Return [X, Y] of the center of cell containing provided text 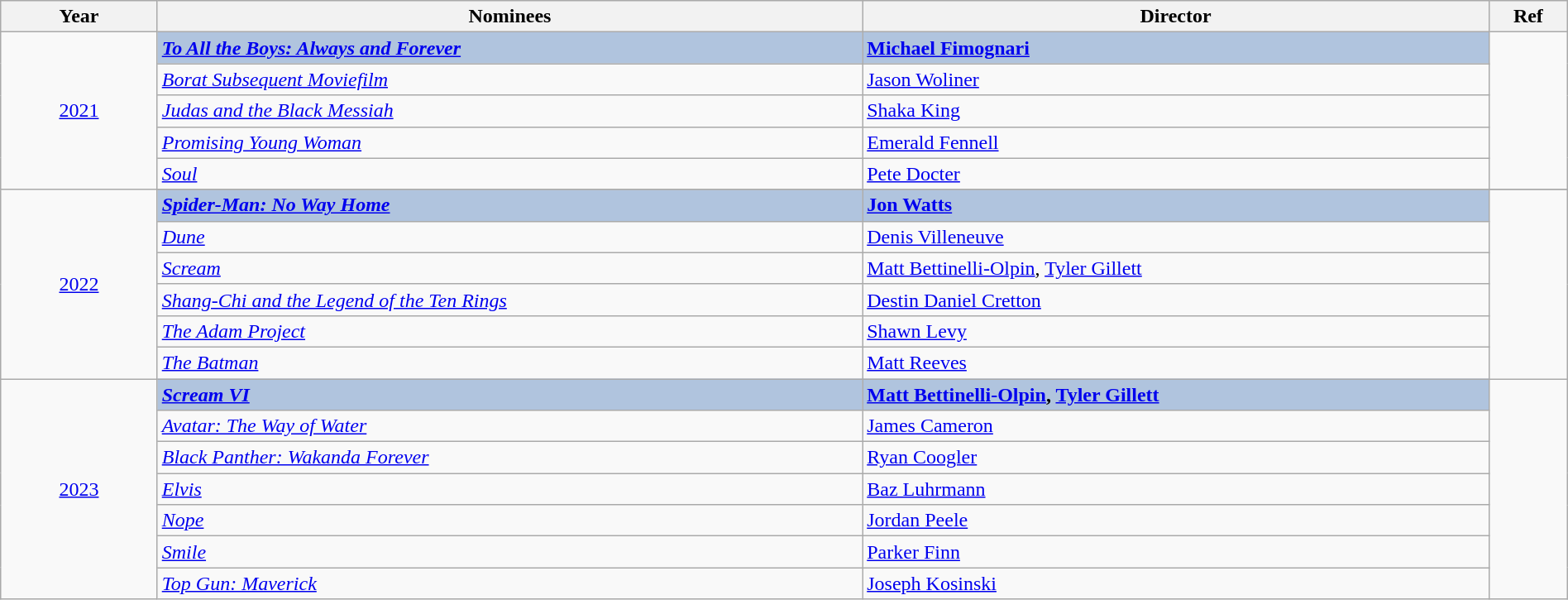
Director [1176, 17]
Ref [1528, 17]
To All the Boys: Always and Forever [509, 48]
Shawn Levy [1176, 331]
Nominees [509, 17]
James Cameron [1176, 426]
Destin Daniel Cretton [1176, 300]
Smile [509, 552]
Jon Watts [1176, 205]
2022 [79, 284]
2023 [79, 489]
Soul [509, 174]
Pete Docter [1176, 174]
The Batman [509, 362]
Avatar: The Way of Water [509, 426]
Emerald Fennell [1176, 142]
Shaka King [1176, 111]
Scream [509, 268]
Ryan Coogler [1176, 458]
2021 [79, 111]
Parker Finn [1176, 552]
Michael Fimognari [1176, 48]
Denis Villeneuve [1176, 237]
Scream VI [509, 395]
Shang-Chi and the Legend of the Ten Rings [509, 300]
Baz Luhrmann [1176, 489]
Spider-Man: No Way Home [509, 205]
Matt Reeves [1176, 362]
The Adam Project [509, 331]
Promising Young Woman [509, 142]
Judas and the Black Messiah [509, 111]
Elvis [509, 489]
Jason Woliner [1176, 79]
Nope [509, 521]
Borat Subsequent Moviefilm [509, 79]
Year [79, 17]
Top Gun: Maverick [509, 583]
Black Panther: Wakanda Forever [509, 458]
Jordan Peele [1176, 521]
Dune [509, 237]
Joseph Kosinski [1176, 583]
